Return the [X, Y] coordinate for the center point of the cell that contains the specified text.  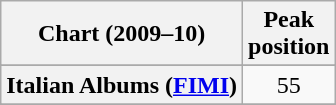
Peakposition [289, 34]
Italian Albums (FIMI) [122, 85]
Chart (2009–10) [122, 34]
55 [289, 85]
